Return [x, y] of the center of cell containing provided text 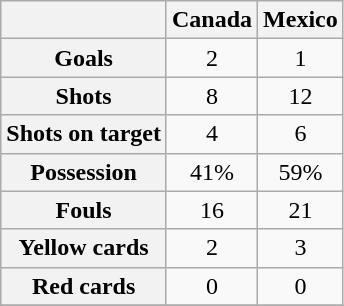
6 [301, 134]
16 [212, 210]
12 [301, 96]
Red cards [84, 286]
Shots on target [84, 134]
Yellow cards [84, 248]
Canada [212, 20]
Fouls [84, 210]
Goals [84, 58]
21 [301, 210]
1 [301, 58]
41% [212, 172]
Shots [84, 96]
Possession [84, 172]
59% [301, 172]
8 [212, 96]
Mexico [301, 20]
4 [212, 134]
3 [301, 248]
